Determine the [X, Y] coordinate at the center of the cell enclosing the given text.  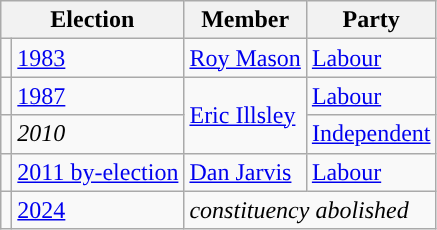
Dan Jarvis [245, 172]
2010 [98, 134]
2024 [98, 210]
Eric Illsley [245, 115]
1983 [98, 58]
Party [371, 20]
Election [92, 20]
2011 by-election [98, 172]
Roy Mason [245, 58]
Member [245, 20]
1987 [98, 96]
constituency abolished [310, 210]
Independent [371, 134]
